Detect which cell encompasses the target text, then output its (X, Y) center coordinate. 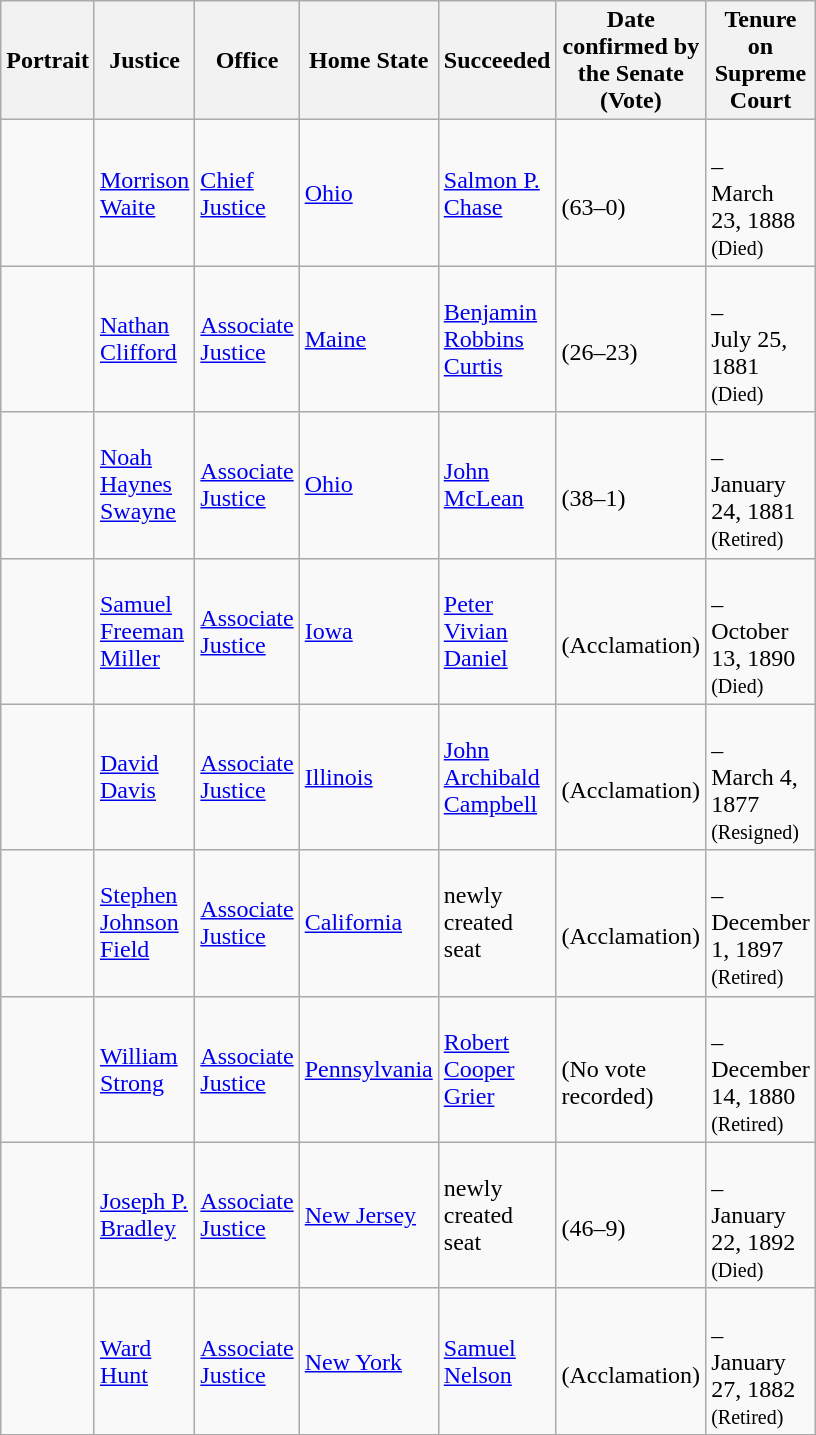
Samuel Nelson (497, 1361)
–December 14, 1880(Retired) (761, 1069)
Salmon P. Chase (497, 193)
(38–1) (631, 485)
–January 27, 1882(Retired) (761, 1361)
David Davis (144, 777)
–July 25, 1881(Died) (761, 339)
Robert Cooper Grier (497, 1069)
Iowa (368, 631)
Noah Haynes Swayne (144, 485)
Morrison Waite (144, 193)
John Archibald Campbell (497, 777)
–March 4, 1877(Resigned) (761, 777)
(46–9) (631, 1215)
Date confirmed by the Senate(Vote) (631, 60)
(26–23) (631, 339)
John McLean (497, 485)
Stephen Johnson Field (144, 923)
Home State (368, 60)
New York (368, 1361)
–January 24, 1881(Retired) (761, 485)
–December 1, 1897(Retired) (761, 923)
Succeeded (497, 60)
Samuel Freeman Miller (144, 631)
–October 13, 1890(Died) (761, 631)
Illinois (368, 777)
Portrait (48, 60)
Tenure on Supreme Court (761, 60)
Justice (144, 60)
–January 22, 1892(Died) (761, 1215)
California (368, 923)
William Strong (144, 1069)
Peter Vivian Daniel (497, 631)
Pennsylvania (368, 1069)
Chief Justice (247, 193)
Joseph P. Bradley (144, 1215)
New Jersey (368, 1215)
Benjamin Robbins Curtis (497, 339)
(63–0) (631, 193)
Nathan Clifford (144, 339)
Office (247, 60)
Ward Hunt (144, 1361)
(No vote recorded) (631, 1069)
–March 23, 1888(Died) (761, 193)
Maine (368, 339)
